Locate the cell with the specified text and output its (x, y) center coordinate. 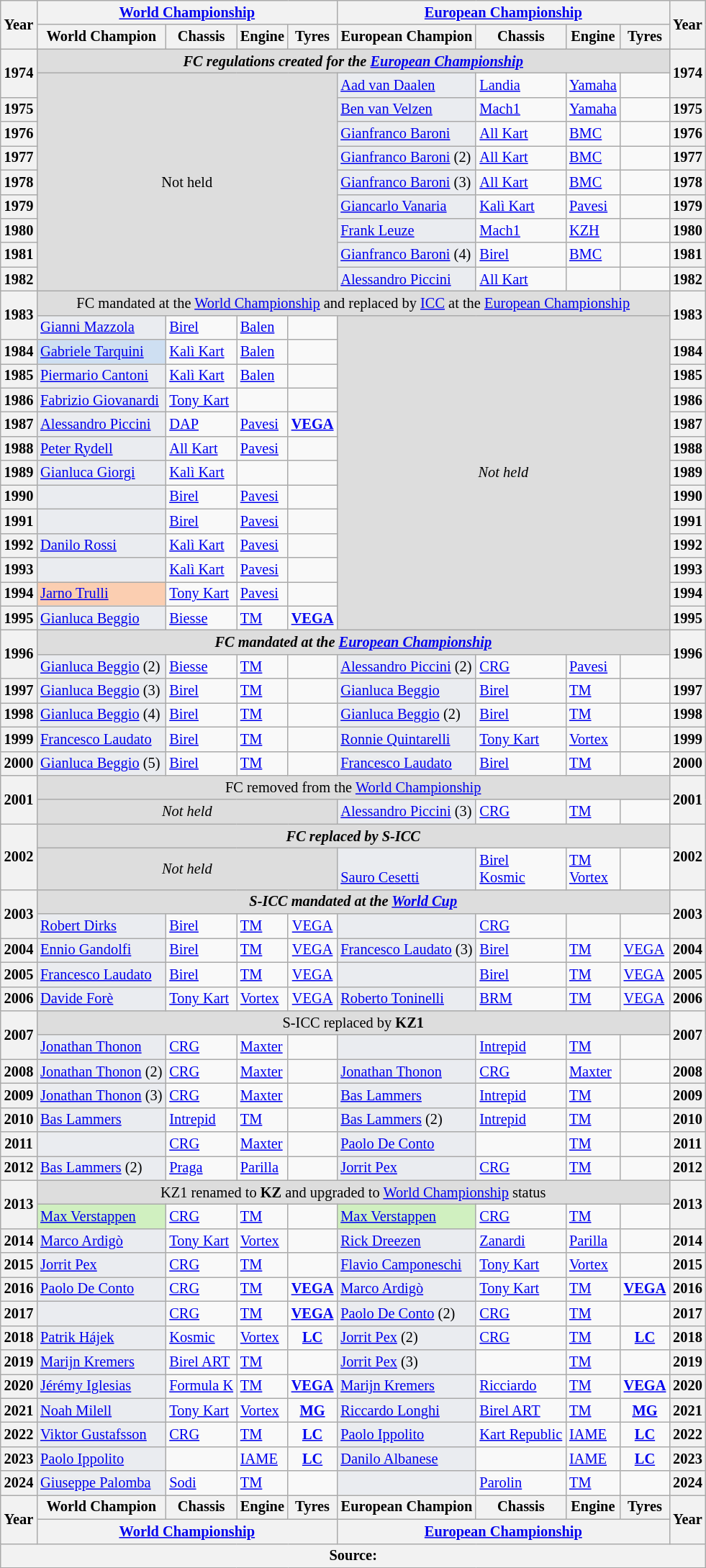
Jorrit Pex (2) (406, 1338)
Piermario Cantoni (101, 376)
Source: (353, 1556)
Ennio Gandolfi (101, 950)
FC mandated at the World Championship and replaced by ICC at the European Championship (353, 303)
Noah Milell (101, 1410)
Zanardi (521, 1241)
Sauro Cesetti (406, 869)
Aad van Daalen (406, 85)
FC mandated at the European Championship (353, 642)
Kart Republic (521, 1434)
Gianfranco Baroni (406, 134)
Peter Rydell (101, 448)
KZH (593, 230)
Gianluca Beggio (4) (101, 715)
Jonathan Thonon (2) (101, 1071)
Danilo Albanese (406, 1459)
Sodi (202, 1483)
Kosmic (202, 1338)
Danilo Rossi (101, 545)
KZ1 renamed to KZ and upgraded to World Championship status (353, 1192)
Gianluca Beggio (5) (101, 763)
Formula K (202, 1386)
Ben van Velzen (406, 109)
Davide Forè (101, 999)
Flavio Camponeschi (406, 1265)
Praga (202, 1168)
Jonathan Thonon (3) (101, 1095)
Gianluca Giorgi (101, 473)
Frank Leuze (406, 230)
Francesco Laudato (3) (406, 950)
S-ICC replaced by KZ1 (353, 1023)
Roberto Toninelli (406, 999)
Alessandro Piccini (2) (406, 666)
Rick Dreezen (406, 1241)
FC replaced by S-ICC (353, 836)
Ricciardo (521, 1386)
FC regulations created for the European Championship (353, 61)
TM Vortex (593, 869)
Gianluca Beggio (3) (101, 691)
Giancarlo Vanaria (406, 207)
Landia (521, 85)
Fabrizio Giovanardi (101, 400)
Alessandro Piccini (3) (406, 812)
Jérémy Iglesias (101, 1386)
Ronnie Quintarelli (406, 739)
Gabriele Tarquini (101, 352)
Giuseppe Palomba (101, 1483)
Gianni Mazzola (101, 327)
Jorrit Pex (3) (406, 1361)
Parolin (521, 1483)
Robert Dirks (101, 926)
Patrik Hájek (101, 1338)
Paolo De Conto (2) (406, 1313)
S-ICC mandated at the World Cup (353, 902)
Riccardo Longhi (406, 1410)
FC removed from the World Championship (353, 787)
Viktor Gustafsson (101, 1434)
Gianfranco Baroni (4) (406, 255)
DAP (202, 424)
Jarno Trulli (101, 594)
Gianfranco Baroni (2) (406, 158)
Gianfranco Baroni (3) (406, 182)
BRM (521, 999)
Birel Kosmic (521, 869)
